Output the (X, Y) coordinate of the center of the cell containing the given text.  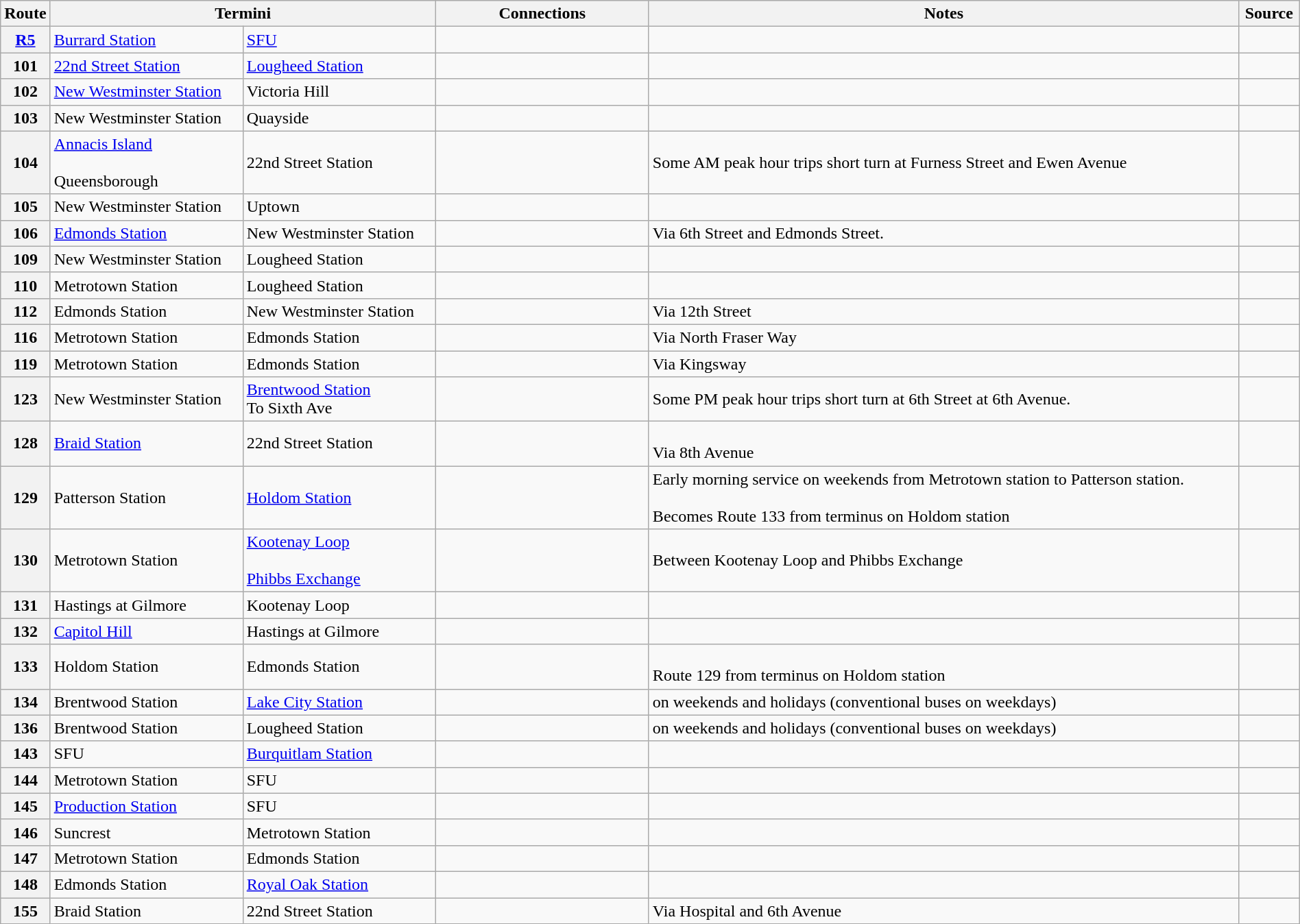
128 (25, 444)
155 (25, 911)
Kootenay LoopPhibbs Exchange (339, 561)
131 (25, 605)
Lake City Station (339, 702)
112 (25, 311)
123 (25, 399)
Burrard Station (147, 40)
Kootenay Loop (339, 605)
148 (25, 884)
Termini (243, 14)
Via North Fraser Way (943, 337)
Uptown (339, 207)
102 (25, 92)
104 (25, 162)
146 (25, 832)
Quayside (339, 118)
Via 8th Avenue (943, 444)
Burquitlam Station (339, 754)
Source (1268, 14)
Via 6th Street and Edmonds Street. (943, 233)
Between Kootenay Loop and Phibbs Exchange (943, 561)
116 (25, 337)
Some AM peak hour trips short turn at Furness Street and Ewen Avenue (943, 162)
103 (25, 118)
Brentwood Station To Sixth Ave (339, 399)
144 (25, 780)
101 (25, 66)
Connections (542, 14)
Victoria Hill (339, 92)
105 (25, 207)
Production Station (147, 806)
Via 12th Street (943, 311)
Via Hospital and 6th Avenue (943, 911)
147 (25, 858)
Patterson Station (147, 498)
Notes (943, 14)
132 (25, 631)
Annacis IslandQueensborough (147, 162)
129 (25, 498)
130 (25, 561)
133 (25, 666)
Some PM peak hour trips short turn at 6th Street at 6th Avenue. (943, 399)
134 (25, 702)
119 (25, 364)
Via Kingsway (943, 364)
136 (25, 728)
Suncrest (147, 832)
Route 129 from terminus on Holdom station (943, 666)
145 (25, 806)
Early morning service on weekends from Metrotown station to Patterson station.Becomes Route 133 from terminus on Holdom station (943, 498)
110 (25, 285)
Capitol Hill (147, 631)
R5 (25, 40)
Route (25, 14)
Royal Oak Station (339, 884)
106 (25, 233)
109 (25, 259)
143 (25, 754)
